Locate the cell with the specified text and output its (X, Y) center coordinate. 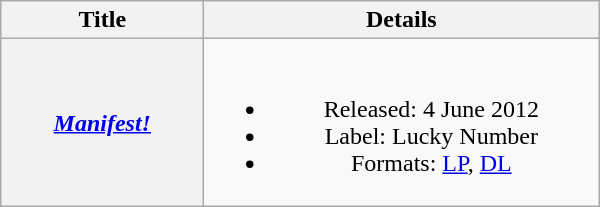
Manifest! (102, 122)
Details (402, 20)
Released: 4 June 2012Label: Lucky NumberFormats: LP, DL (402, 122)
Title (102, 20)
